Output the (x, y) coordinate of the center of the cell containing the given text.  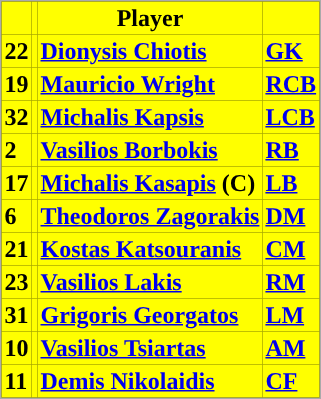
Player (150, 18)
32 (17, 116)
Michalis Kasapis (C) (150, 182)
11 (17, 380)
31 (17, 314)
Vasilios Tsiartas (150, 348)
CF (290, 380)
Vasilios Lakis (150, 282)
21 (17, 248)
RM (290, 282)
22 (17, 50)
LCB (290, 116)
Demis Nikolaidis (150, 380)
CM (290, 248)
Theodoros Zagorakis (150, 216)
Kostas Katsouranis (150, 248)
10 (17, 348)
AM (290, 348)
Mauricio Wright (150, 84)
GK (290, 50)
23 (17, 282)
6 (17, 216)
LM (290, 314)
Vasilios Borbokis (150, 150)
RB (290, 150)
19 (17, 84)
Dionysis Chiotis (150, 50)
DM (290, 216)
LB (290, 182)
RCB (290, 84)
Michalis Kapsis (150, 116)
2 (17, 150)
17 (17, 182)
Grigoris Georgatos (150, 314)
